Identify which cell holds the provided text, then report its [X, Y] central coordinate. 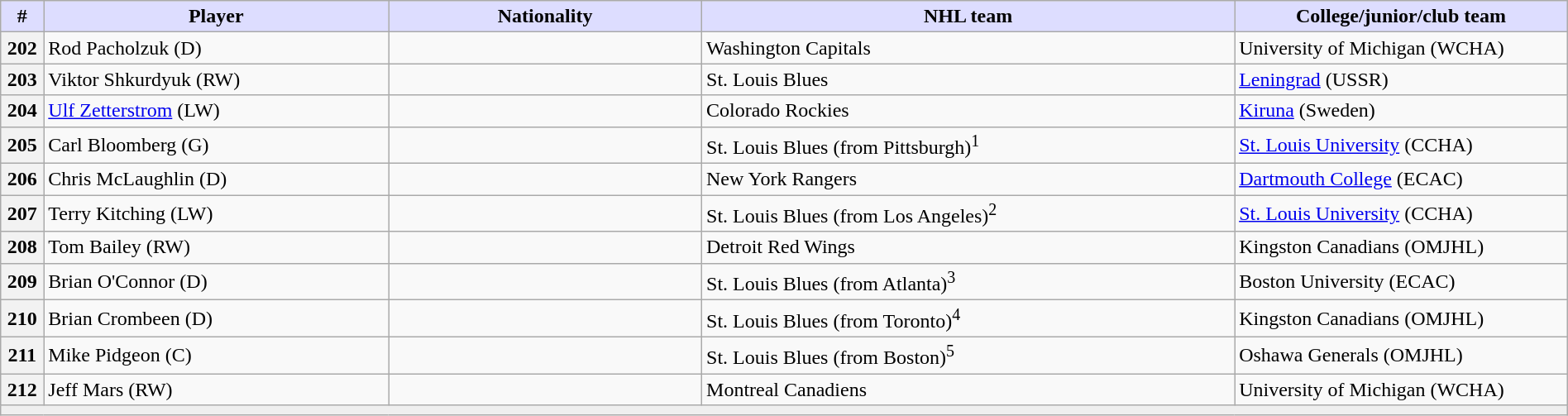
205 [22, 146]
212 [22, 390]
Colorado Rockies [968, 111]
Jeff Mars (RW) [217, 390]
St. Louis Blues (from Toronto)4 [968, 319]
211 [22, 356]
209 [22, 281]
Brian O'Connor (D) [217, 281]
Viktor Shkurdyuk (RW) [217, 79]
202 [22, 48]
St. Louis Blues (from Los Angeles)2 [968, 213]
Dartmouth College (ECAC) [1401, 179]
# [22, 17]
Carl Bloomberg (G) [217, 146]
Kiruna (Sweden) [1401, 111]
210 [22, 319]
Player [217, 17]
St. Louis Blues [968, 79]
Nationality [546, 17]
Montreal Canadiens [968, 390]
New York Rangers [968, 179]
Detroit Red Wings [968, 247]
NHL team [968, 17]
207 [22, 213]
204 [22, 111]
Brian Crombeen (D) [217, 319]
College/junior/club team [1401, 17]
St. Louis Blues (from Atlanta)3 [968, 281]
208 [22, 247]
Tom Bailey (RW) [217, 247]
Rod Pacholzuk (D) [217, 48]
Oshawa Generals (OMJHL) [1401, 356]
Boston University (ECAC) [1401, 281]
203 [22, 79]
Mike Pidgeon (C) [217, 356]
Leningrad (USSR) [1401, 79]
Chris McLaughlin (D) [217, 179]
Washington Capitals [968, 48]
St. Louis Blues (from Pittsburgh)1 [968, 146]
Terry Kitching (LW) [217, 213]
206 [22, 179]
St. Louis Blues (from Boston)5 [968, 356]
Ulf Zetterstrom (LW) [217, 111]
